Detect which cell encompasses the target text, then output its [X, Y] center coordinate. 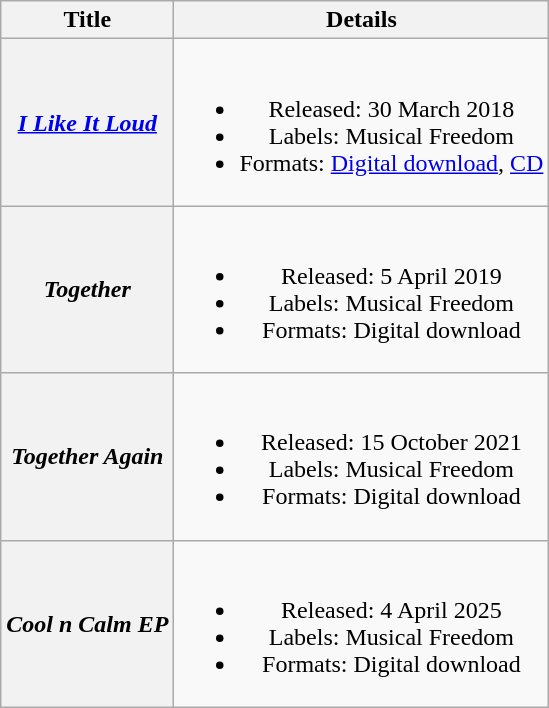
Released: 5 April 2019Labels: Musical FreedomFormats: Digital download [362, 290]
Released: 30 March 2018Labels: Musical FreedomFormats: Digital download, CD [362, 122]
Released: 4 April 2025Labels: Musical FreedomFormats: Digital download [362, 624]
I Like It Loud [88, 122]
Released: 15 October 2021Labels: Musical FreedomFormats: Digital download [362, 456]
Details [362, 20]
Cool n Calm EP [88, 624]
Together Again [88, 456]
Title [88, 20]
Together [88, 290]
